Provide the (X, Y) coordinate of the cell's center where the given text is located.  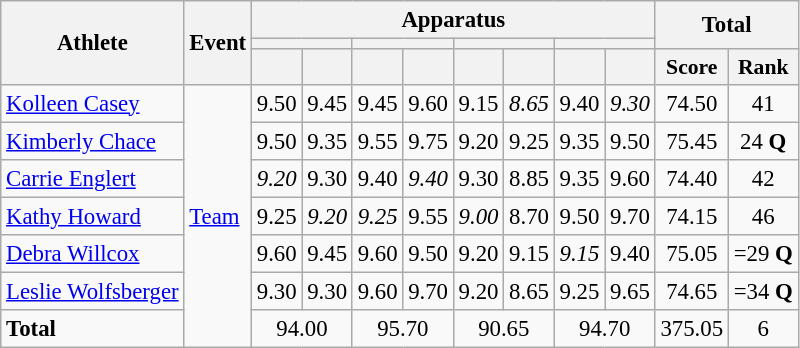
Kolleen Casey (92, 103)
9.00 (478, 216)
Kimberly Chace (92, 141)
Leslie Wolfsberger (92, 291)
8.85 (529, 178)
95.70 (402, 329)
75.05 (692, 254)
74.50 (692, 103)
8.70 (529, 216)
Carrie Englert (92, 178)
42 (763, 178)
74.65 (692, 291)
74.40 (692, 178)
94.70 (604, 329)
75.45 (692, 141)
=29 Q (763, 254)
6 (763, 329)
Athlete (92, 42)
Team (218, 216)
Rank (763, 67)
=34 Q (763, 291)
Score (692, 67)
9.65 (630, 291)
Debra Willcox (92, 254)
41 (763, 103)
Event (218, 42)
Apparatus (453, 20)
375.05 (692, 329)
24 Q (763, 141)
Kathy Howard (92, 216)
90.65 (504, 329)
46 (763, 216)
9.75 (428, 141)
74.15 (692, 216)
94.00 (302, 329)
